Provide the [X, Y] coordinate of the cell's center where the given text is located.  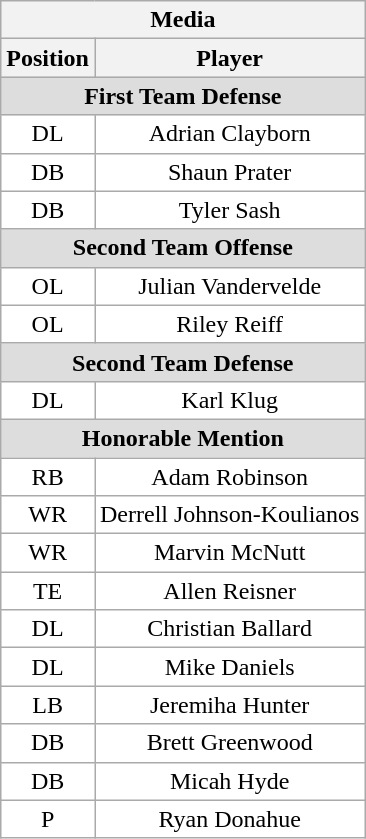
Riley Reiff [229, 324]
Derrell Johnson-Koulianos [229, 515]
P [48, 819]
Brett Greenwood [229, 743]
LB [48, 705]
Jeremiha Hunter [229, 705]
Mike Daniels [229, 667]
Karl Klug [229, 400]
Shaun Prater [229, 172]
Media [183, 20]
Tyler Sash [229, 210]
Second Team Defense [183, 362]
RB [48, 477]
Adam Robinson [229, 477]
Christian Ballard [229, 629]
Allen Reisner [229, 591]
First Team Defense [183, 96]
Ryan Donahue [229, 819]
Julian Vandervelde [229, 286]
Player [229, 58]
Marvin McNutt [229, 553]
TE [48, 591]
Honorable Mention [183, 438]
Micah Hyde [229, 781]
Position [48, 58]
Second Team Offense [183, 248]
Adrian Clayborn [229, 134]
